From the cell containing the given text, extract its center point as [x, y] coordinate. 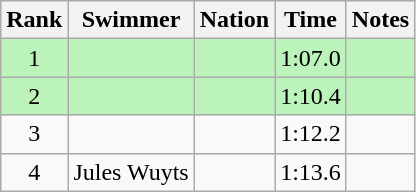
1:10.4 [311, 96]
1:07.0 [311, 58]
Jules Wuyts [131, 172]
1:12.2 [311, 134]
1:13.6 [311, 172]
Rank [34, 20]
3 [34, 134]
2 [34, 96]
1 [34, 58]
Time [311, 20]
Nation [234, 20]
Notes [380, 20]
Swimmer [131, 20]
4 [34, 172]
